Detect which cell encompasses the target text, then output its (x, y) center coordinate. 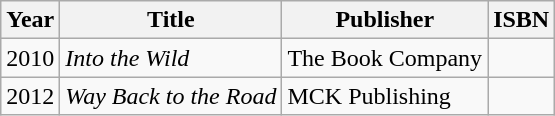
2012 (30, 96)
ISBN (522, 20)
2010 (30, 58)
Publisher (385, 20)
Way Back to the Road (171, 96)
MCK Publishing (385, 96)
Title (171, 20)
Year (30, 20)
The Book Company (385, 58)
Into the Wild (171, 58)
